Determine the (x, y) coordinate at the center of the cell enclosing the given text.  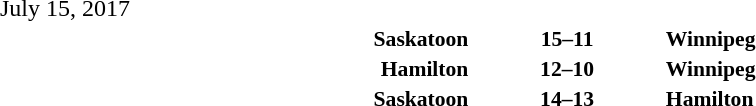
15–11 (568, 38)
12–10 (568, 68)
